Provide the (X, Y) coordinate of the cell's center where the given text is located.  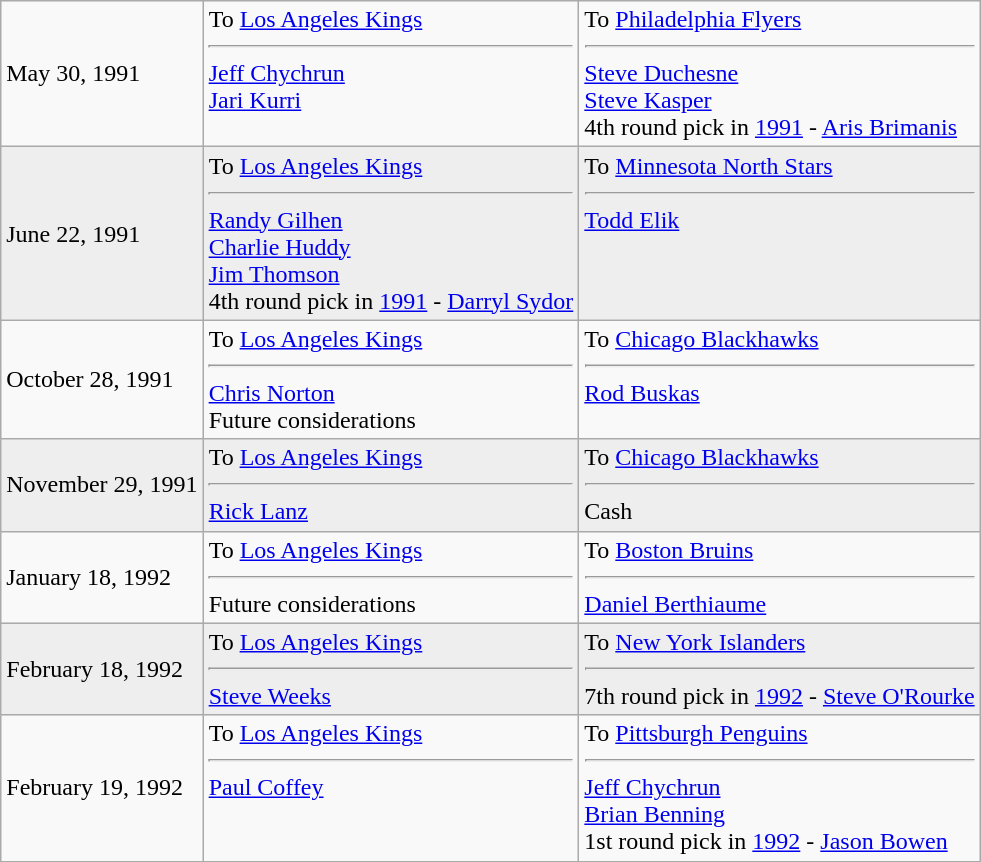
To Los Angeles KingsSteve Weeks (391, 669)
To Chicago BlackhawksCash (780, 485)
To Los Angeles KingsChris Norton Future considerations (391, 380)
January 18, 1992 (102, 577)
To Los Angeles KingsFuture considerations (391, 577)
To Los Angeles KingsPaul Coffey (391, 788)
February 19, 1992 (102, 788)
May 30, 1991 (102, 74)
November 29, 1991 (102, 485)
To Boston BruinsDaniel Berthiaume (780, 577)
To New York Islanders7th round pick in 1992 - Steve O'Rourke (780, 669)
To Philadelphia FlyersSteve Duchesne Steve Kasper 4th round pick in 1991 - Aris Brimanis (780, 74)
June 22, 1991 (102, 234)
To Los Angeles KingsRandy Gilhen Charlie Huddy Jim Thomson 4th round pick in 1991 - Darryl Sydor (391, 234)
To Los Angeles KingsRick Lanz (391, 485)
To Los Angeles KingsJeff Chychrun Jari Kurri (391, 74)
To Pittsburgh PenguinsJeff Chychrun Brian Benning 1st round pick in 1992 - Jason Bowen (780, 788)
To Chicago BlackhawksRod Buskas (780, 380)
October 28, 1991 (102, 380)
February 18, 1992 (102, 669)
To Minnesota North StarsTodd Elik (780, 234)
